Search for the cell housing the specified text and yield its [X, Y] center coordinate. 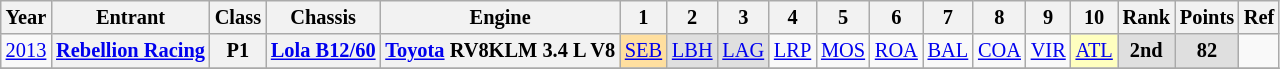
9 [1048, 17]
Lola B12/60 [323, 51]
5 [843, 17]
Entrant [130, 17]
1 [644, 17]
COA [1000, 51]
LBH [692, 51]
ATL [1094, 51]
2013 [26, 51]
2nd [1146, 51]
Rebellion Racing [130, 51]
BAL [948, 51]
Engine [500, 17]
LAG [743, 51]
Rank [1146, 17]
MOS [843, 51]
7 [948, 17]
Class [238, 17]
82 [1207, 51]
Points [1207, 17]
4 [792, 17]
ROA [896, 51]
Year [26, 17]
8 [1000, 17]
Ref [1259, 17]
Toyota RV8KLM 3.4 L V8 [500, 51]
LRP [792, 51]
VIR [1048, 51]
6 [896, 17]
SEB [644, 51]
10 [1094, 17]
3 [743, 17]
P1 [238, 51]
2 [692, 17]
Chassis [323, 17]
